Extract the (X, Y) coordinate from the center of the cell holding the provided text.  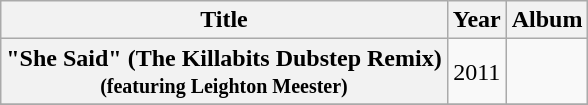
2011 (476, 72)
"She Said" (The Killabits Dubstep Remix)(featuring Leighton Meester) (224, 72)
Album (547, 20)
Title (224, 20)
Year (476, 20)
